From the cell containing the given text, extract its center point as [x, y] coordinate. 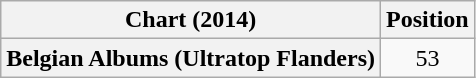
Position [428, 20]
Belgian Albums (Ultratop Flanders) [191, 58]
53 [428, 58]
Chart (2014) [191, 20]
